Output the (x, y) coordinate of the center of the cell containing the given text.  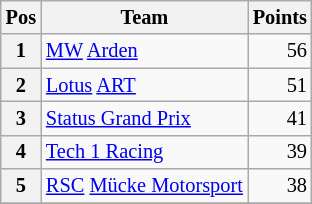
41 (280, 118)
5 (21, 186)
51 (280, 85)
2 (21, 85)
3 (21, 118)
Pos (21, 17)
56 (280, 51)
MW Arden (144, 51)
Tech 1 Racing (144, 152)
Team (144, 17)
RSC Mücke Motorsport (144, 186)
38 (280, 186)
39 (280, 152)
Status Grand Prix (144, 118)
Lotus ART (144, 85)
1 (21, 51)
4 (21, 152)
Points (280, 17)
